Search for the cell housing the specified text and yield its (X, Y) center coordinate. 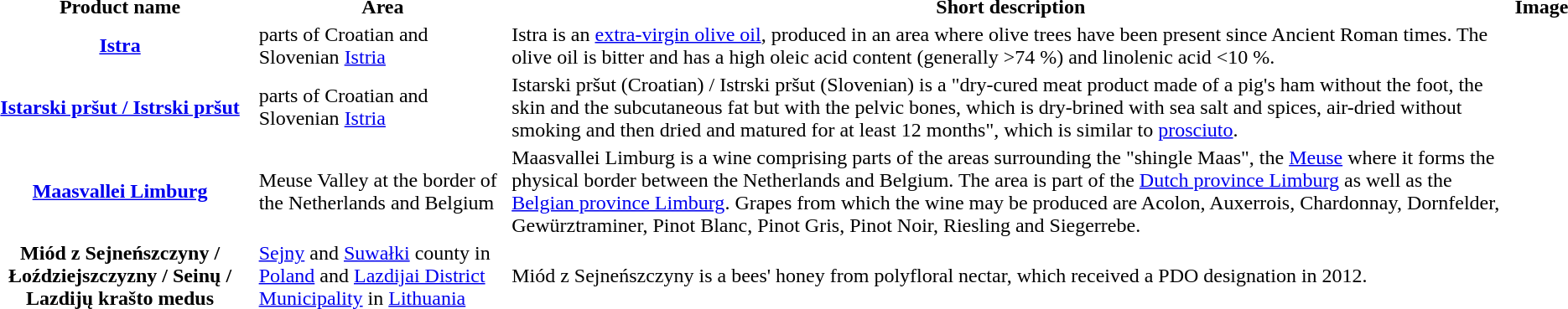
Meuse Valley at the border of the Netherlands and Belgium (382, 191)
